Pinpoint the cell where the given text exists, returning its [X, Y] midpoint coordinate. 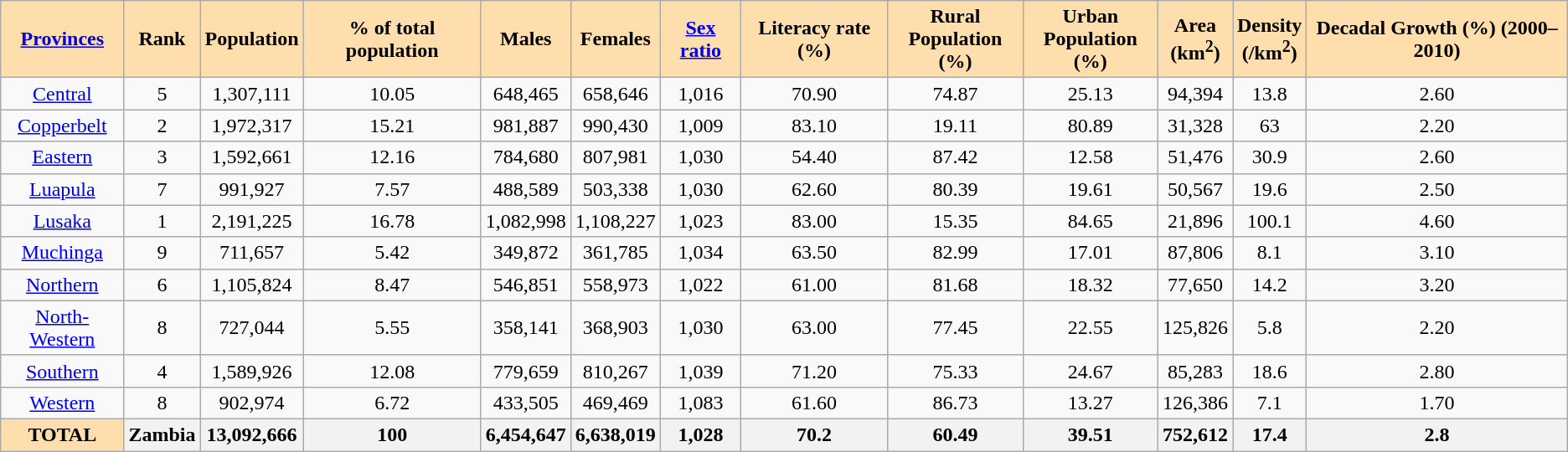
469,469 [615, 403]
8.1 [1270, 253]
1,592,661 [251, 157]
81.68 [955, 285]
1,034 [700, 253]
83.10 [814, 126]
1 [162, 221]
Area (km2) [1194, 39]
13,092,666 [251, 434]
5.42 [392, 253]
% of total population [392, 39]
13.27 [1091, 403]
86.73 [955, 403]
54.40 [814, 157]
727,044 [251, 328]
8.47 [392, 285]
Rank [162, 39]
Luapula [62, 189]
3.10 [1437, 253]
1,083 [700, 403]
7.57 [392, 189]
546,851 [526, 285]
16.78 [392, 221]
1,589,926 [251, 371]
433,505 [526, 403]
100.1 [1270, 221]
Males [526, 39]
990,430 [615, 126]
6 [162, 285]
70.90 [814, 94]
Northern [62, 285]
87,806 [1194, 253]
Decadal Growth (%) (2000–2010) [1437, 39]
19.6 [1270, 189]
1,082,998 [526, 221]
70.2 [814, 434]
Sex ratio [700, 39]
368,903 [615, 328]
82.99 [955, 253]
125,826 [1194, 328]
18.32 [1091, 285]
2 [162, 126]
75.33 [955, 371]
1,028 [700, 434]
Females [615, 39]
63 [1270, 126]
77,650 [1194, 285]
12.16 [392, 157]
17.01 [1091, 253]
North-Western [62, 328]
63.50 [814, 253]
1,039 [700, 371]
15.21 [392, 126]
80.39 [955, 189]
83.00 [814, 221]
779,659 [526, 371]
4 [162, 371]
7 [162, 189]
6,454,647 [526, 434]
62.60 [814, 189]
100 [392, 434]
5.8 [1270, 328]
503,338 [615, 189]
810,267 [615, 371]
1,972,317 [251, 126]
Muchinga [62, 253]
Southern [62, 371]
94,394 [1194, 94]
Provinces [62, 39]
87.42 [955, 157]
1,105,824 [251, 285]
71.20 [814, 371]
12.58 [1091, 157]
6,638,019 [615, 434]
12.08 [392, 371]
14.2 [1270, 285]
Population [251, 39]
17.4 [1270, 434]
63.00 [814, 328]
25.13 [1091, 94]
2.8 [1437, 434]
7.1 [1270, 403]
Rural Population (%) [955, 39]
5.55 [392, 328]
1,022 [700, 285]
Lusaka [62, 221]
1,016 [700, 94]
1,307,111 [251, 94]
Urban Population (%) [1091, 39]
61.60 [814, 403]
558,973 [615, 285]
1.70 [1437, 403]
19.61 [1091, 189]
658,646 [615, 94]
Western [62, 403]
9 [162, 253]
Density (/km2) [1270, 39]
TOTAL [62, 434]
39.51 [1091, 434]
21,896 [1194, 221]
15.35 [955, 221]
488,589 [526, 189]
981,887 [526, 126]
752,612 [1194, 434]
61.00 [814, 285]
902,974 [251, 403]
2,191,225 [251, 221]
349,872 [526, 253]
85,283 [1194, 371]
50,567 [1194, 189]
22.55 [1091, 328]
5 [162, 94]
1,009 [700, 126]
361,785 [615, 253]
991,927 [251, 189]
2.50 [1437, 189]
Central [62, 94]
74.87 [955, 94]
3.20 [1437, 285]
648,465 [526, 94]
18.6 [1270, 371]
84.65 [1091, 221]
Eastern [62, 157]
2.80 [1437, 371]
30.9 [1270, 157]
Zambia [162, 434]
19.11 [955, 126]
1,023 [700, 221]
Literacy rate (%) [814, 39]
126,386 [1194, 403]
77.45 [955, 328]
1,108,227 [615, 221]
4.60 [1437, 221]
60.49 [955, 434]
784,680 [526, 157]
10.05 [392, 94]
358,141 [526, 328]
80.89 [1091, 126]
807,981 [615, 157]
24.67 [1091, 371]
51,476 [1194, 157]
13.8 [1270, 94]
6.72 [392, 403]
31,328 [1194, 126]
Copperbelt [62, 126]
3 [162, 157]
711,657 [251, 253]
